Provide the (x, y) coordinate of the cell's center where the given text is located.  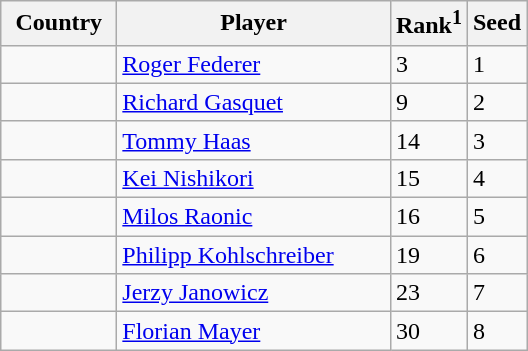
Philipp Kohlschreiber (254, 255)
4 (496, 178)
6 (496, 255)
Jerzy Janowicz (254, 293)
Florian Mayer (254, 331)
8 (496, 331)
14 (428, 140)
2 (496, 102)
Richard Gasquet (254, 102)
15 (428, 178)
1 (496, 64)
Kei Nishikori (254, 178)
9 (428, 102)
5 (496, 217)
Roger Federer (254, 64)
7 (496, 293)
Milos Raonic (254, 217)
Rank1 (428, 24)
Player (254, 24)
23 (428, 293)
19 (428, 255)
16 (428, 217)
Seed (496, 24)
Tommy Haas (254, 140)
30 (428, 331)
Country (59, 24)
